Extract the (X, Y) coordinate from the center of the cell holding the provided text.  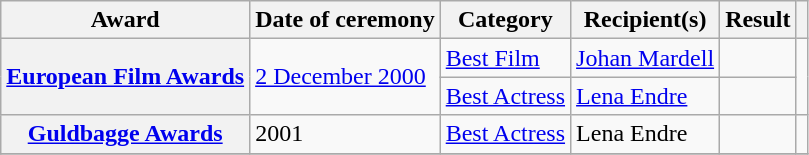
2 December 2000 (346, 77)
Recipient(s) (646, 20)
Award (126, 20)
Johan Mardell (646, 58)
Guldbagge Awards (126, 134)
Category (505, 20)
Date of ceremony (346, 20)
European Film Awards (126, 77)
2001 (346, 134)
Result (758, 20)
Best Film (505, 58)
